Return the (x, y) coordinate for the center point of the cell that contains the specified text.  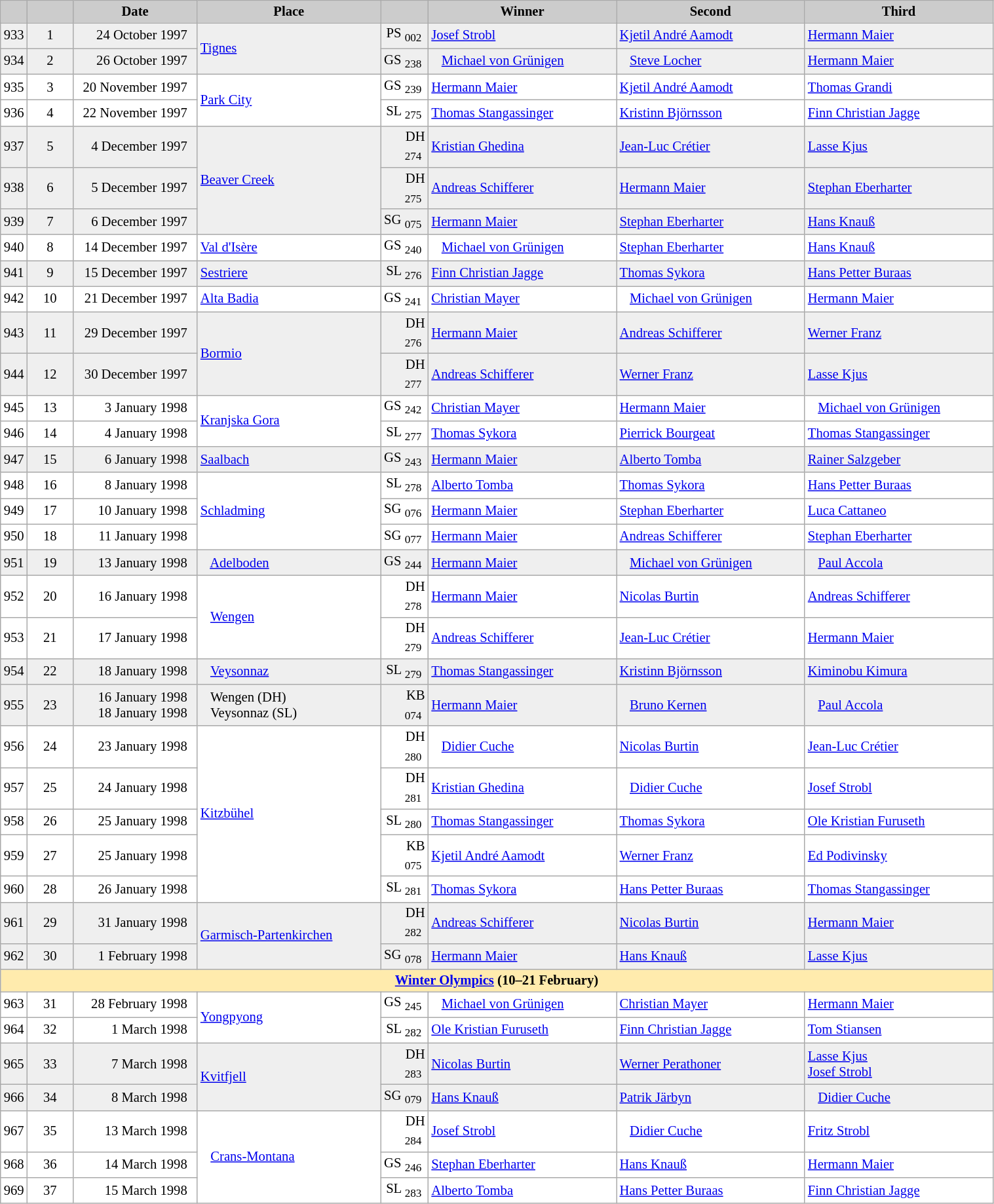
37 (50, 1191)
SL 279 (405, 671)
GS 245 (405, 1004)
Third (899, 11)
961 (14, 922)
Rainer Salzgeber (899, 460)
952 (14, 596)
28 February 1998 (135, 1004)
Fritz Strobl (899, 1131)
1 (50, 35)
942 (14, 299)
4 (50, 113)
GS 243 (405, 460)
SL 275 (405, 113)
943 (14, 333)
933 (14, 35)
DH 283 (405, 1064)
935 (14, 86)
Lasse Kjus Josef Strobl (899, 1064)
9 (50, 273)
946 (14, 434)
7 (50, 221)
Veysonnaz (289, 671)
939 (14, 221)
964 (14, 1030)
966 (14, 1097)
16 January 1998 18 January 1998 (135, 705)
13 March 1998 (135, 1131)
25 (50, 787)
GS 242 (405, 407)
DH 276 (405, 333)
23 (50, 705)
Thomas Grandi (899, 86)
Adelboden (289, 562)
20 November 1997 (135, 86)
DH 277 (405, 373)
14 December 1997 (135, 248)
SG 078 (405, 956)
10 January 1998 (135, 511)
Luca Cattaneo (899, 511)
22 (50, 671)
13 January 1998 (135, 562)
Val d'Isère (289, 248)
Park City (289, 100)
29 December 1997 (135, 333)
954 (14, 671)
Wengen (DH) Veysonnaz (SL) (289, 705)
Pierrick Bourgeat (710, 434)
Kitzbühel (289, 814)
6 December 1997 (135, 221)
DH 278 (405, 596)
938 (14, 187)
953 (14, 638)
Bormio (289, 354)
22 November 1997 (135, 113)
7 March 1998 (135, 1064)
2 (50, 62)
5 (50, 147)
GS 244 (405, 562)
Crans-Montana (289, 1157)
GS 238 (405, 62)
DH 274 (405, 147)
32 (50, 1030)
DH 281 (405, 787)
19 (50, 562)
17 (50, 511)
Yongpyong (289, 1017)
8 March 1998 (135, 1097)
SG 077 (405, 537)
950 (14, 537)
10 (50, 299)
SL 278 (405, 485)
936 (14, 113)
24 (50, 747)
Sestriere (289, 273)
26 (50, 821)
15 December 1997 (135, 273)
Bruno Kernen (710, 705)
SG 075 (405, 221)
969 (14, 1191)
Place (289, 11)
26 January 1998 (135, 888)
30 December 1997 (135, 373)
Tom Stiansen (899, 1030)
959 (14, 856)
30 (50, 956)
18 (50, 537)
3 (50, 86)
955 (14, 705)
DH 279 (405, 638)
18 January 1998 (135, 671)
GS 246 (405, 1165)
13 (50, 407)
14 March 1998 (135, 1165)
1 February 1998 (135, 956)
Kvitfjell (289, 1077)
Tignes (289, 48)
SL 280 (405, 821)
SL 283 (405, 1191)
962 (14, 956)
Saalbach (289, 460)
Beaver Creek (289, 180)
957 (14, 787)
SG 076 (405, 511)
Kiminobu Kimura (899, 671)
940 (14, 248)
Kranjska Gora (289, 421)
DH 280 (405, 747)
956 (14, 747)
Alta Badia (289, 299)
Werner Perathoner (710, 1064)
DH 282 (405, 922)
21 December 1997 (135, 299)
34 (50, 1097)
27 (50, 856)
944 (14, 373)
Ed Podivinsky (899, 856)
958 (14, 821)
GS 241 (405, 299)
SG 079 (405, 1097)
35 (50, 1131)
Second (710, 11)
36 (50, 1165)
DH 275 (405, 187)
934 (14, 62)
23 January 1998 (135, 747)
4 January 1998 (135, 434)
5 December 1997 (135, 187)
33 (50, 1064)
26 October 1997 (135, 62)
968 (14, 1165)
16 January 1998 (135, 596)
951 (14, 562)
28 (50, 888)
8 (50, 248)
12 (50, 373)
SL 277 (405, 434)
941 (14, 273)
948 (14, 485)
31 (50, 1004)
960 (14, 888)
KB 075 (405, 856)
937 (14, 147)
20 (50, 596)
SL 282 (405, 1030)
PS 002 (405, 35)
Winner (522, 11)
11 (50, 333)
Wengen (289, 617)
15 (50, 460)
1 March 1998 (135, 1030)
6 January 1998 (135, 460)
24 October 1997 (135, 35)
29 (50, 922)
DH 284 (405, 1131)
963 (14, 1004)
Steve Locher (710, 62)
Patrik Järbyn (710, 1097)
6 (50, 187)
21 (50, 638)
965 (14, 1064)
16 (50, 485)
14 (50, 434)
GS 240 (405, 248)
SL 276 (405, 273)
15 March 1998 (135, 1191)
4 December 1997 (135, 147)
Garmisch-Partenkirchen (289, 935)
11 January 1998 (135, 537)
3 January 1998 (135, 407)
31 January 1998 (135, 922)
947 (14, 460)
Schladming (289, 511)
17 January 1998 (135, 638)
KB 074 (405, 705)
8 January 1998 (135, 485)
Winter Olympics (10–21 February) (497, 981)
967 (14, 1131)
Date (135, 11)
945 (14, 407)
SL 281 (405, 888)
GS 239 (405, 86)
949 (14, 511)
24 January 1998 (135, 787)
